Output the [X, Y] coordinate of the center of the cell containing the given text.  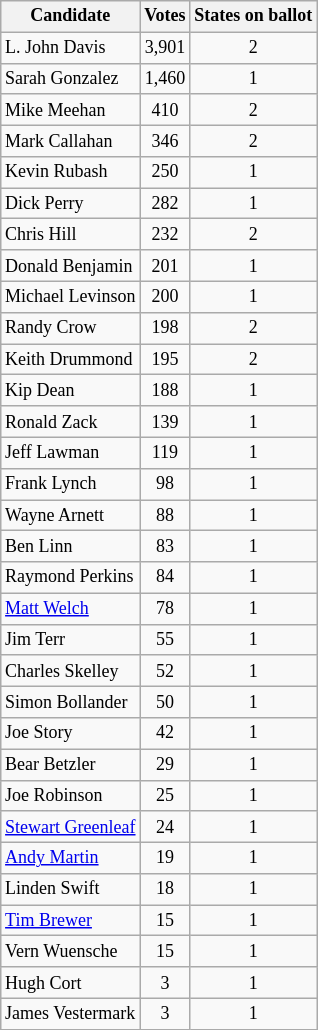
29 [165, 764]
Simon Bollander [70, 702]
346 [165, 140]
3,901 [165, 48]
Linden Swift [70, 890]
50 [165, 702]
Votes [165, 16]
Raymond Perkins [70, 578]
Frank Lynch [70, 484]
Sarah Gonzalez [70, 78]
78 [165, 608]
19 [165, 858]
18 [165, 890]
139 [165, 422]
88 [165, 516]
Michael Levinson [70, 296]
Wayne Arnett [70, 516]
Randy Crow [70, 328]
Matt Welch [70, 608]
Jim Terr [70, 640]
188 [165, 390]
Chris Hill [70, 234]
200 [165, 296]
Vern Wuensche [70, 952]
25 [165, 796]
Stewart Greenleaf [70, 826]
Donald Benjamin [70, 266]
98 [165, 484]
201 [165, 266]
198 [165, 328]
282 [165, 204]
Jeff Lawman [70, 452]
James Vestermark [70, 1014]
410 [165, 110]
Hugh Cort [70, 982]
119 [165, 452]
42 [165, 734]
Dick Perry [70, 204]
Mike Meehan [70, 110]
232 [165, 234]
Keith Drummond [70, 360]
Ronald Zack [70, 422]
Joe Story [70, 734]
Tim Brewer [70, 920]
Mark Callahan [70, 140]
195 [165, 360]
Kip Dean [70, 390]
States on ballot [254, 16]
Joe Robinson [70, 796]
Bear Betzler [70, 764]
Andy Martin [70, 858]
L. John Davis [70, 48]
55 [165, 640]
83 [165, 546]
52 [165, 670]
Ben Linn [70, 546]
1,460 [165, 78]
250 [165, 172]
Kevin Rubash [70, 172]
Charles Skelley [70, 670]
Candidate [70, 16]
84 [165, 578]
24 [165, 826]
